Extract the [X, Y] coordinate from the center of the cell holding the provided text.  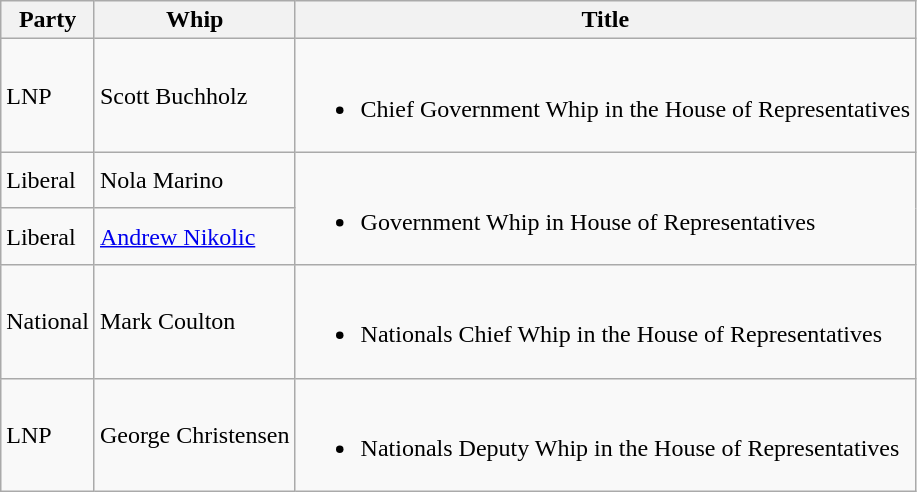
Mark Coulton [194, 322]
Party [48, 20]
Whip [194, 20]
Chief Government Whip in the House of Representatives [605, 96]
Government Whip in House of Representatives [605, 208]
George Christensen [194, 434]
Title [605, 20]
Nola Marino [194, 180]
Nationals Deputy Whip in the House of Representatives [605, 434]
Nationals Chief Whip in the House of Representatives [605, 322]
Andrew Nikolic [194, 236]
National [48, 322]
Scott Buchholz [194, 96]
